For the text-containing cell, return its midpoint in (x, y) coordinate format. 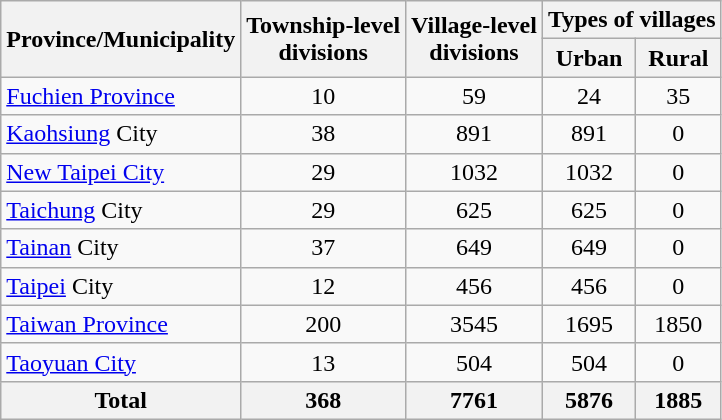
13 (324, 362)
37 (324, 248)
Tainan City (121, 248)
12 (324, 286)
Province/Municipality (121, 39)
Taiwan Province (121, 324)
Rural (678, 58)
New Taipei City (121, 172)
5876 (588, 400)
Fuchien Province (121, 96)
3545 (474, 324)
1695 (588, 324)
Taipei City (121, 286)
Taoyuan City (121, 362)
1850 (678, 324)
38 (324, 134)
Kaohsiung City (121, 134)
Taichung City (121, 210)
24 (588, 96)
10 (324, 96)
Urban (588, 58)
Township-leveldivisions (324, 39)
Total (121, 400)
Types of villages (632, 20)
7761 (474, 400)
Village-leveldivisions (474, 39)
59 (474, 96)
35 (678, 96)
200 (324, 324)
1885 (678, 400)
368 (324, 400)
